Locate the cell with the specified text and output its (X, Y) center coordinate. 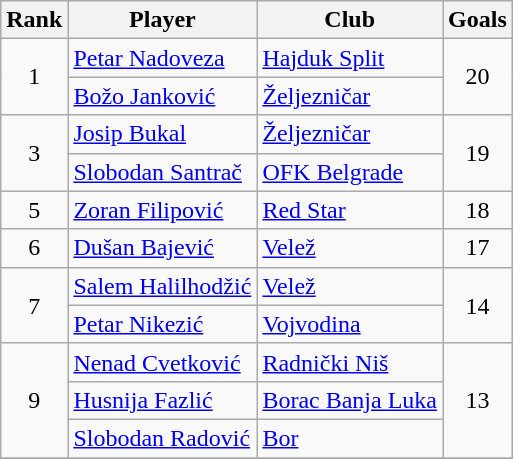
13 (478, 400)
5 (34, 210)
18 (478, 210)
Vojvodina (350, 324)
Rank (34, 20)
Petar Nadoveza (162, 58)
OFK Belgrade (350, 172)
Hajduk Split (350, 58)
Radnički Niš (350, 362)
Salem Halilhodžić (162, 286)
3 (34, 153)
Red Star (350, 210)
Husnija Fazlić (162, 400)
14 (478, 305)
Dušan Bajević (162, 248)
7 (34, 305)
9 (34, 400)
Borac Banja Luka (350, 400)
Božo Janković (162, 96)
20 (478, 77)
1 (34, 77)
Zoran Filipović (162, 210)
6 (34, 248)
Petar Nikezić (162, 324)
17 (478, 248)
Josip Bukal (162, 134)
Slobodan Santrač (162, 172)
Player (162, 20)
Club (350, 20)
Goals (478, 20)
Bor (350, 438)
Slobodan Radović (162, 438)
19 (478, 153)
Nenad Cvetković (162, 362)
